Find where the given text appears and provide that cell's center as [X, Y] coordinate. 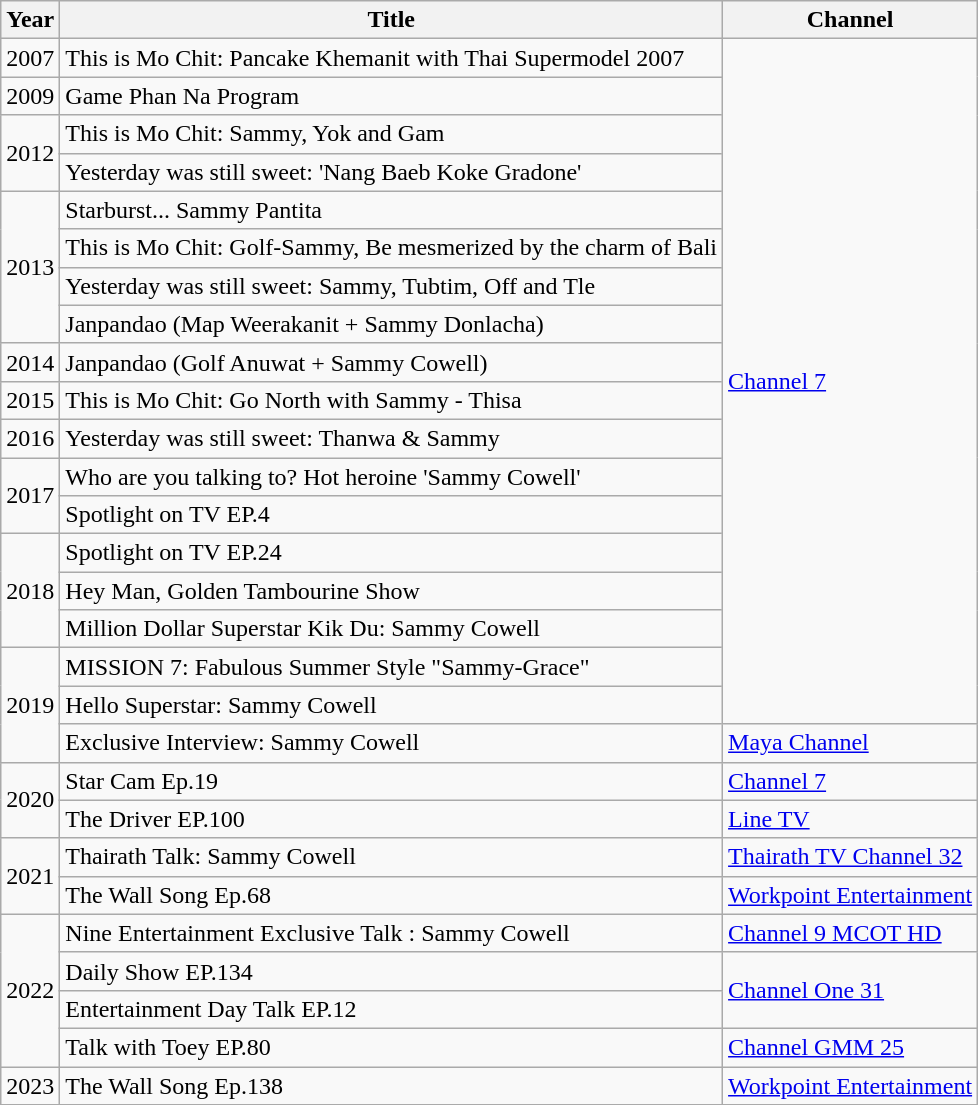
Channel [850, 20]
Yesterday was still sweet: Thanwa & Sammy [392, 438]
Nine Entertainment Exclusive Talk : Sammy Cowell [392, 933]
Entertainment Day Talk EP.12 [392, 1009]
Channel One 31 [850, 990]
Who are you talking to? Hot heroine 'Sammy Cowell' [392, 477]
MISSION 7: Fabulous Summer Style "Sammy-Grace" [392, 667]
This is Mo Chit: Go North with Sammy - Thisa [392, 400]
Million Dollar Superstar Kik Du: Sammy Cowell [392, 629]
Starburst... Sammy Pantita [392, 210]
Maya Channel [850, 743]
Exclusive Interview: Sammy Cowell [392, 743]
2014 [30, 362]
Hello Superstar: Sammy Cowell [392, 705]
The Wall Song Ep.138 [392, 1085]
Daily Show EP.134 [392, 971]
Spotlight on TV EP.4 [392, 515]
2015 [30, 400]
Channel GMM 25 [850, 1047]
Talk with Toey EP.80 [392, 1047]
Janpandao (Map Weerakanit + Sammy Donlacha) [392, 324]
Spotlight on TV EP.24 [392, 553]
The Wall Song Ep.68 [392, 895]
The Driver EP.100 [392, 819]
Janpandao (Golf Anuwat + Sammy Cowell) [392, 362]
2016 [30, 438]
2020 [30, 800]
2012 [30, 153]
Game Phan Na Program [392, 96]
2013 [30, 267]
Year [30, 20]
2007 [30, 58]
Hey Man, Golden Tambourine Show [392, 591]
2021 [30, 876]
Star Cam Ep.19 [392, 781]
Title [392, 20]
Thairath TV Channel 32 [850, 857]
This is Mo Chit: Golf-Sammy, Be mesmerized by the charm of Bali [392, 248]
Line TV [850, 819]
This is Mo Chit: Sammy, Yok and Gam [392, 134]
2019 [30, 705]
This is Mo Chit: Pancake Khemanit with Thai Supermodel 2007 [392, 58]
Yesterday was still sweet: Sammy, Tubtim, Off and Tle [392, 286]
2009 [30, 96]
Channel 9 MCOT HD [850, 933]
2023 [30, 1085]
2018 [30, 591]
Yesterday was still sweet: 'Nang Baeb Koke Gradone' [392, 172]
2022 [30, 990]
2017 [30, 496]
Thairath Talk: Sammy Cowell [392, 857]
